Pinpoint the cell where the given text exists, returning its (X, Y) midpoint coordinate. 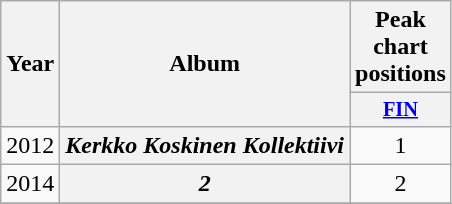
2014 (30, 184)
1 (401, 145)
Album (205, 64)
Kerkko Koskinen Kollektiivi (205, 145)
Peak chart positions (401, 47)
FIN (401, 110)
Year (30, 64)
2012 (30, 145)
